From the cell containing the given text, extract its center point as [X, Y] coordinate. 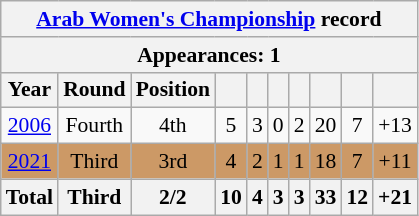
33 [326, 197]
2/2 [173, 197]
3rd [173, 162]
2006 [30, 126]
0 [278, 126]
Round [94, 90]
12 [357, 197]
2021 [30, 162]
Year [30, 90]
Appearances: 1 [209, 55]
+21 [395, 197]
Total [30, 197]
20 [326, 126]
Fourth [94, 126]
Position [173, 90]
Arab Women's Championship record [209, 19]
10 [231, 197]
18 [326, 162]
+13 [395, 126]
4th [173, 126]
5 [231, 126]
+11 [395, 162]
